For the text-containing cell, return its midpoint in [X, Y] coordinate format. 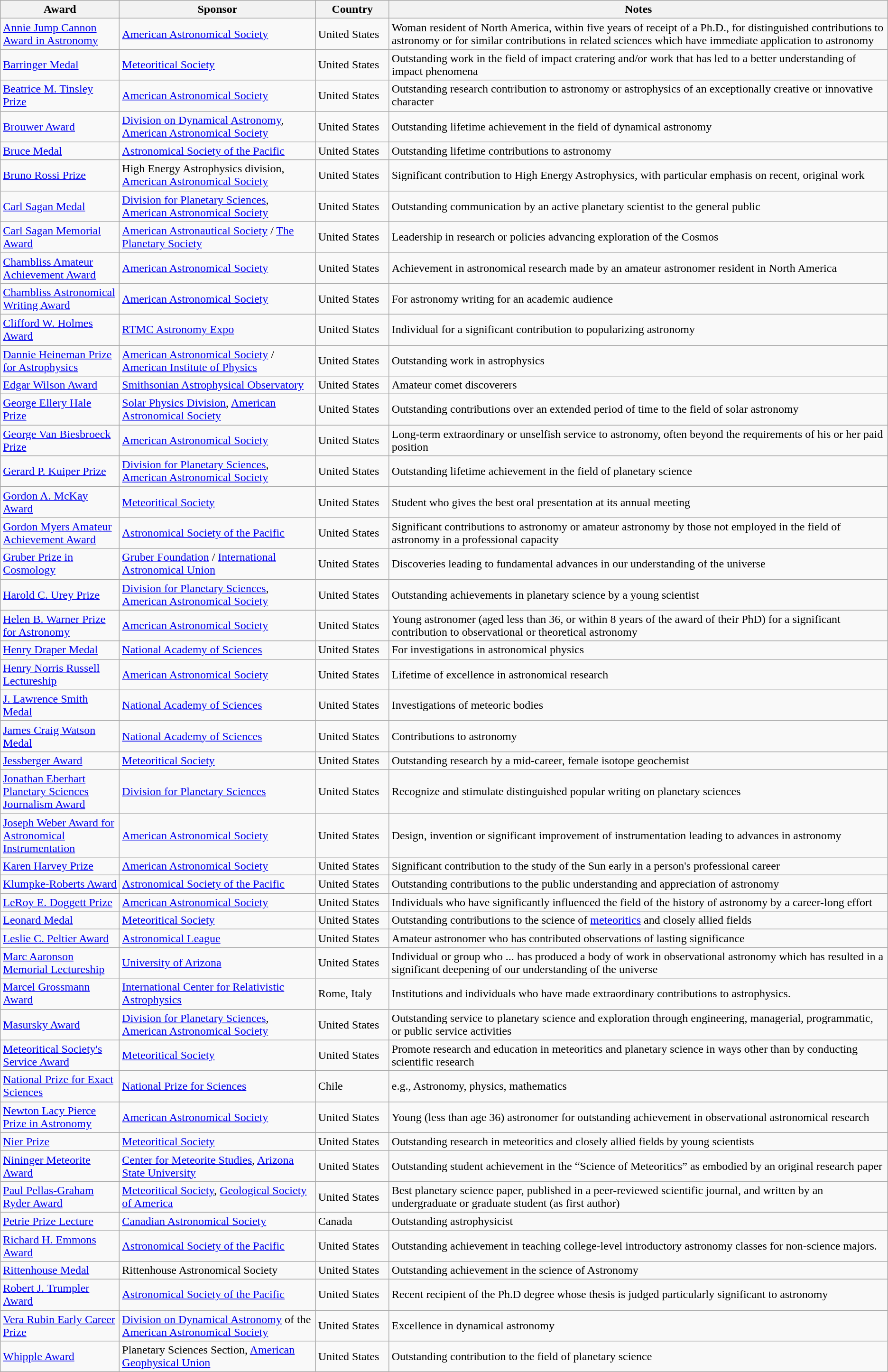
Excellence in dynamical astronomy [638, 1326]
Solar Physics Division, American Astronomical Society [217, 410]
Jessberger Award [60, 760]
Sponsor [217, 9]
Marc Aaronson Memorial Lectureship [60, 963]
Carl Sagan Medal [60, 206]
Achievement in astronomical research made by an amateur astronomer resident in North America [638, 268]
Chambliss Amateur Achievement Award [60, 268]
Promote research and education in meteoritics and planetary science in ways other than by conducting scientific research [638, 1055]
Paul Pellas-Graham Ryder Award [60, 1196]
National Prize for Exact Sciences [60, 1086]
Outstanding astrophysicist [638, 1221]
Meteoritical Society's Service Award [60, 1055]
Joseph Weber Award for Astronomical Instrumentation [60, 835]
Nier Prize [60, 1141]
Investigations of meteoric bodies [638, 705]
National Prize for Sciences [217, 1086]
Planetary Sciences Section, American Geophysical Union [217, 1357]
Chile [352, 1086]
Outstanding work in the field of impact cratering and/or work that has led to a better understanding of impact phenomena [638, 65]
Newton Lacy Pierce Prize in Astronomy [60, 1117]
Recognize and stimulate distinguished popular writing on planetary sciences [638, 791]
Award [60, 9]
Outstanding contributions to the science of meteoritics and closely allied fields [638, 920]
George Van Biesbroeck Prize [60, 440]
Gordon A. McKay Award [60, 502]
Gerard P. Kuiper Prize [60, 472]
Outstanding lifetime contributions to astronomy [638, 151]
Robert J. Trumpler Award [60, 1295]
Leadership in research or policies advancing exploration of the Cosmos [638, 237]
Outstanding achievement in the science of Astronomy [638, 1270]
Institutions and individuals who have made extraordinary contributions to astrophysics. [638, 993]
American Astronomical Society / American Institute of Physics [217, 361]
Outstanding lifetime achievement in the field of planetary science [638, 472]
Barringer Medal [60, 65]
Division on Dynamical Astronomy, American Astronomical Society [217, 126]
LeRoy E. Doggett Prize [60, 902]
Recent recipient of the Ph.D degree whose thesis is judged particularly significant to astronomy [638, 1295]
Contributions to astronomy [638, 736]
Whipple Award [60, 1357]
Meteoritical Society, Geological Society of America [217, 1196]
Outstanding student achievement in the “Science of Meteoritics” as embodied by an original research paper [638, 1166]
For astronomy writing for an academic audience [638, 299]
Carl Sagan Memorial Award [60, 237]
Outstanding lifetime achievement in the field of dynamical astronomy [638, 126]
Country [352, 9]
Canadian Astronomical Society [217, 1221]
Canada [352, 1221]
Division for Planetary Sciences [217, 791]
RTMC Astronomy Expo [217, 329]
Edgar Wilson Award [60, 385]
Rittenhouse Medal [60, 1270]
Lifetime of excellence in astronomical research [638, 675]
Outstanding research by a mid-career, female isotope geochemist [638, 760]
Individuals who have significantly influenced the field of the history of astronomy by a career-long effort [638, 902]
Annie Jump Cannon Award in Astronomy [60, 34]
Significant contribution to the study of the Sun early in a person's professional career [638, 866]
Astronomical League [217, 938]
Outstanding contribution to the field of planetary science [638, 1357]
Smithsonian Astrophysical Observatory [217, 385]
Helen B. Warner Prize for Astronomy [60, 625]
Center for Meteorite Studies, Arizona State University [217, 1166]
Design, invention or significant improvement of instrumentation leading to advances in astronomy [638, 835]
Henry Norris Russell Lectureship [60, 675]
Discoveries leading to fundamental advances in our understanding of the universe [638, 564]
Outstanding contributions over an extended period of time to the field of solar astronomy [638, 410]
Best planetary science paper, published in a peer-reviewed scientific journal, and written by an undergraduate or graduate student (as first author) [638, 1196]
High Energy Astrophysics division, American Astronomical Society [217, 176]
Henry Draper Medal [60, 650]
Outstanding research in meteoritics and closely allied fields by young scientists [638, 1141]
Brouwer Award [60, 126]
University of Arizona [217, 963]
Outstanding contributions to the public understanding and appreciation of astronomy [638, 884]
Dannie Heineman Prize for Astrophysics [60, 361]
Outstanding work in astrophysics [638, 361]
American Astronautical Society / The Planetary Society [217, 237]
Clifford W. Holmes Award [60, 329]
Bruce Medal [60, 151]
Outstanding achievements in planetary science by a young scientist [638, 595]
Amateur comet discoverers [638, 385]
Notes [638, 9]
Individual for a significant contribution to popularizing astronomy [638, 329]
Rittenhouse Astronomical Society [217, 1270]
Gruber Prize in Cosmology [60, 564]
e.g., Astronomy, physics, mathematics [638, 1086]
Bruno Rossi Prize [60, 176]
Petrie Prize Lecture [60, 1221]
James Craig Watson Medal [60, 736]
Beatrice M. Tinsley Prize [60, 96]
Outstanding service to planetary science and exploration through engineering, managerial, programmatic, or public service activities [638, 1025]
For investigations in astronomical physics [638, 650]
Gruber Foundation / International Astronomical Union [217, 564]
International Center for Relativistic Astrophysics [217, 993]
George Ellery Hale Prize [60, 410]
Outstanding research contribution to astronomy or astrophysics of an exceptionally creative or innovative character [638, 96]
Leslie C. Peltier Award [60, 938]
Marcel Grossmann Award [60, 993]
Rome, Italy [352, 993]
Harold C. Urey Prize [60, 595]
Student who gives the best oral presentation at its annual meeting [638, 502]
Significant contribution to High Energy Astrophysics, with particular emphasis on recent, original work [638, 176]
Amateur astronomer who has contributed observations of lasting significance [638, 938]
Gordon Myers Amateur Achievement Award [60, 533]
Significant contributions to astronomy or amateur astronomy by those not employed in the field of astronomy in a professional capacity [638, 533]
J. Lawrence Smith Medal [60, 705]
Leonard Medal [60, 920]
Jonathan Eberhart Planetary Sciences Journalism Award [60, 791]
Division on Dynamical Astronomy of the American Astronomical Society [217, 1326]
Long-term extraordinary or unselfish service to astronomy, often beyond the requirements of his or her paid position [638, 440]
Klumpke-Roberts Award [60, 884]
Nininger Meteorite Award [60, 1166]
Richard H. Emmons Award [60, 1246]
Outstanding achievement in teaching college-level introductory astronomy classes for non-science majors. [638, 1246]
Vera Rubin Early Career Prize [60, 1326]
Masursky Award [60, 1025]
Outstanding communication by an active planetary scientist to the general public [638, 206]
Chambliss Astronomical Writing Award [60, 299]
Young (less than age 36) astronomer for outstanding achievement in observational astronomical research [638, 1117]
Karen Harvey Prize [60, 866]
